From the cell containing the given text, extract its center point as [X, Y] coordinate. 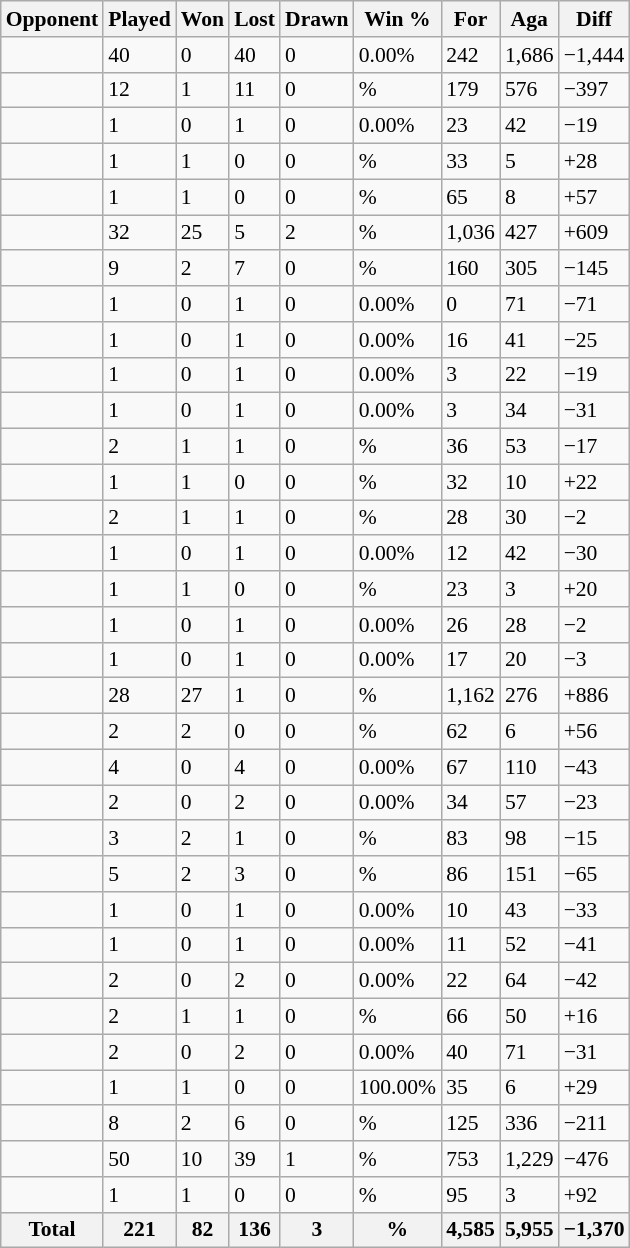
1,229 [530, 1159]
+56 [594, 732]
151 [530, 874]
57 [530, 803]
−3 [594, 660]
+20 [594, 589]
−42 [594, 981]
17 [470, 660]
+92 [594, 1195]
25 [202, 233]
+609 [594, 233]
Won [202, 19]
+29 [594, 1088]
−33 [594, 910]
125 [470, 1124]
Diff [594, 19]
62 [470, 732]
Win % [398, 19]
1,162 [470, 696]
−25 [594, 340]
−23 [594, 803]
64 [530, 981]
276 [530, 696]
98 [530, 839]
−71 [594, 304]
35 [470, 1088]
Played [139, 19]
Total [52, 1230]
−476 [594, 1159]
9 [139, 269]
67 [470, 767]
−15 [594, 839]
−65 [594, 874]
1,686 [530, 55]
+28 [594, 162]
66 [470, 1017]
5,955 [530, 1230]
305 [530, 269]
−41 [594, 945]
160 [470, 269]
136 [254, 1230]
−397 [594, 90]
7 [254, 269]
33 [470, 162]
1,036 [470, 233]
52 [530, 945]
83 [470, 839]
−1,370 [594, 1230]
26 [470, 625]
−43 [594, 767]
86 [470, 874]
336 [530, 1124]
+886 [594, 696]
+16 [594, 1017]
753 [470, 1159]
−17 [594, 447]
−211 [594, 1124]
Lost [254, 19]
4,585 [470, 1230]
−1,444 [594, 55]
20 [530, 660]
+57 [594, 197]
576 [530, 90]
82 [202, 1230]
242 [470, 55]
43 [530, 910]
41 [530, 340]
−30 [594, 554]
Aga [530, 19]
95 [470, 1195]
+22 [594, 482]
16 [470, 340]
30 [530, 518]
179 [470, 90]
Opponent [52, 19]
39 [254, 1159]
−145 [594, 269]
36 [470, 447]
53 [530, 447]
65 [470, 197]
For [470, 19]
221 [139, 1230]
110 [530, 767]
27 [202, 696]
427 [530, 233]
Drawn [317, 19]
100.00% [398, 1088]
